Pinpoint the cell where the given text exists, returning its [X, Y] midpoint coordinate. 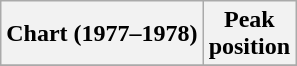
Chart (1977–1978) [102, 34]
Peakposition [249, 34]
